Locate the cell with the specified text and output its [X, Y] center coordinate. 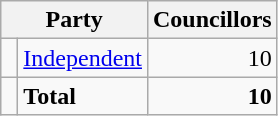
Independent [83, 58]
Party [74, 20]
Total [83, 96]
Councillors [212, 20]
